Detect which cell encompasses the target text, then output its [x, y] center coordinate. 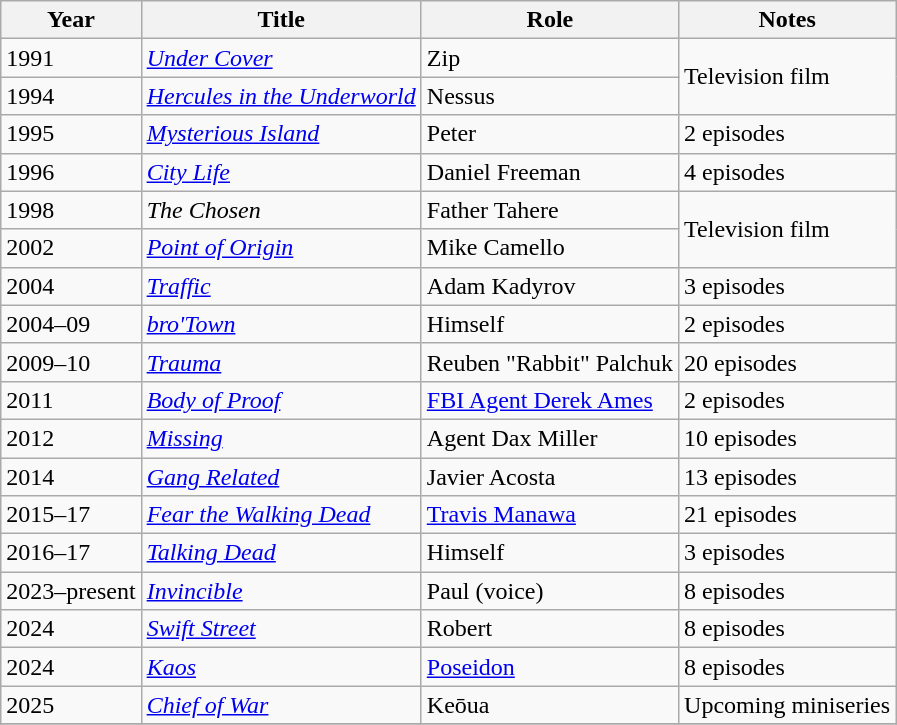
10 episodes [788, 438]
2023–present [71, 591]
2002 [71, 248]
Year [71, 20]
13 episodes [788, 477]
Paul (voice) [550, 591]
Agent Dax Miller [550, 438]
bro'Town [281, 324]
Fear the Walking Dead [281, 515]
Javier Acosta [550, 477]
Body of Proof [281, 400]
FBI Agent Derek Ames [550, 400]
20 episodes [788, 362]
2016–17 [71, 553]
1996 [71, 172]
2004–09 [71, 324]
2025 [71, 705]
Adam Kadyrov [550, 286]
Mike Camello [550, 248]
The Chosen [281, 210]
Gang Related [281, 477]
Poseidon [550, 667]
1991 [71, 58]
2014 [71, 477]
2009–10 [71, 362]
1994 [71, 96]
Reuben "Rabbit" Palchuk [550, 362]
1995 [71, 134]
Nessus [550, 96]
City Life [281, 172]
Trauma [281, 362]
Title [281, 20]
21 episodes [788, 515]
Daniel Freeman [550, 172]
Upcoming miniseries [788, 705]
Invincible [281, 591]
Peter [550, 134]
Point of Origin [281, 248]
Swift Street [281, 629]
Robert [550, 629]
Travis Manawa [550, 515]
4 episodes [788, 172]
Talking Dead [281, 553]
1998 [71, 210]
Traffic [281, 286]
Keōua [550, 705]
Kaos [281, 667]
Under Cover [281, 58]
2015–17 [71, 515]
Notes [788, 20]
2004 [71, 286]
Hercules in the Underworld [281, 96]
2011 [71, 400]
Mysterious Island [281, 134]
Role [550, 20]
Chief of War [281, 705]
Father Tahere [550, 210]
Missing [281, 438]
2012 [71, 438]
Zip [550, 58]
